Capture the cell that displays the provided text and extract its [x, y] central coordinate. 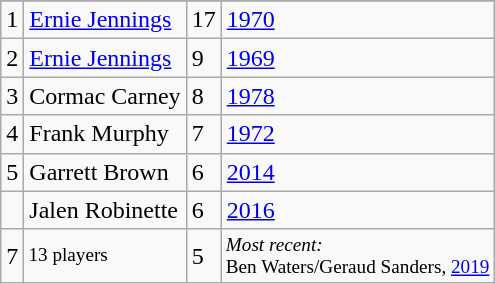
4 [12, 134]
1969 [358, 58]
Cormac Carney [105, 96]
1970 [358, 20]
9 [204, 58]
13 players [105, 256]
1 [12, 20]
Most recent:Ben Waters/Geraud Sanders, 2019 [358, 256]
Garrett Brown [105, 172]
8 [204, 96]
1978 [358, 96]
2014 [358, 172]
Jalen Robinette [105, 210]
3 [12, 96]
1972 [358, 134]
2 [12, 58]
17 [204, 20]
2016 [358, 210]
Frank Murphy [105, 134]
